Scan for the cell matching the given text and deliver its [x, y] coordinate at center. 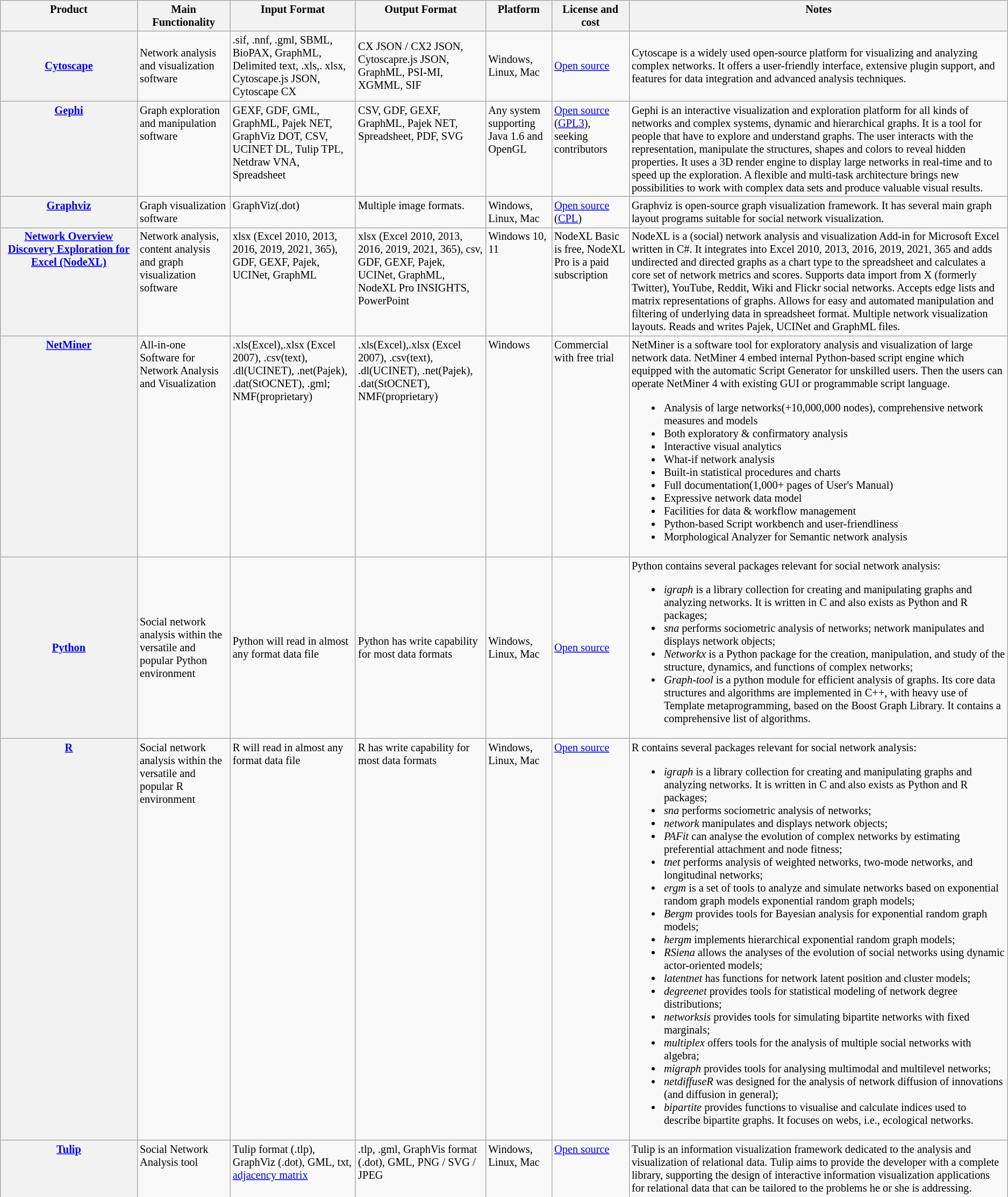
.xls(Excel),.xlsx (Excel 2007), .csv(text), .dl(UCINET), .net(Pajek), .dat(StOCNET), NMF(proprietary) [420, 446]
Tulip [69, 1168]
Open source (GPL3), seeking contributors [590, 149]
Network analysis and visualization software [184, 66]
CX JSON / CX2 JSON, Cytoscapre.js JSON, GraphML, PSI-MI, XGMML, SIF [420, 66]
Python will read in almost any format data file [292, 647]
R [69, 939]
NodeXL Basic is free, NodeXL Pro is a paid subscription [590, 282]
.sif, .nnf, .gml, SBML, BioPAX, GraphML, Delimited text, .xls,. xlsx, Cytoscape.js JSON, Cytoscape CX [292, 66]
All-in-one Software for Network Analysis and Visualization [184, 446]
Python [69, 647]
Multiple image formats. [420, 212]
CSV, GDF, GEXF, GraphML, Pajek NET, Spreadsheet, PDF, SVG [420, 149]
Social network analysis within the versatile and popular Python environment [184, 647]
Gephi [69, 149]
NetMiner [69, 446]
Product [69, 16]
Windows 10, 11 [519, 282]
Graphviz [69, 212]
GEXF, GDF, GML, GraphML, Pajek NET, GraphViz DOT, CSV, UCINET DL, Tulip TPL, Netdraw VNA, Spreadsheet [292, 149]
Open source (CPL) [590, 212]
.xls(Excel),.xlsx (Excel 2007), .csv(text), .dl(UCINET), .net(Pajek), .dat(StOCNET), .gml; NMF(proprietary) [292, 446]
Commercial with free trial [590, 446]
Input Format [292, 16]
R has write capability for most data formats [420, 939]
R will read in almost any format data file [292, 939]
Any system supporting Java 1.6 and OpenGL [519, 149]
Python has write capability for most data formats [420, 647]
License and cost [590, 16]
Output Format [420, 16]
xlsx (Excel 2010, 2013, 2016, 2019, 2021, 365), csv, GDF, GEXF, Pajek, UCINet, GraphML, NodeXL Pro INSIGHTS, PowerPoint [420, 282]
Cytoscape [69, 66]
xlsx (Excel 2010, 2013, 2016, 2019, 2021, 365), GDF, GEXF, Pajek, UCINet, GraphML [292, 282]
Graphviz is open-source graph visualization framework. It has several main graph layout programs suitable for social network visualization. [818, 212]
GraphViz(.dot) [292, 212]
Network Overview Discovery Exploration for Excel (NodeXL) [69, 282]
Tulip format (.tlp), GraphViz (.dot), GML, txt, adjacency matrix [292, 1168]
Platform [519, 16]
Graph exploration and manipulation software [184, 149]
Social Network Analysis tool [184, 1168]
Graph visualization software [184, 212]
Network analysis, content analysis and graph visualization software [184, 282]
Main Functionality [184, 16]
Notes [818, 16]
.tlp, .gml, GraphVis format (.dot), GML, PNG / SVG / JPEG [420, 1168]
Windows [519, 446]
Social network analysis within the versatile and popular R environment [184, 939]
